Scan for the cell matching the given text and deliver its [x, y] coordinate at center. 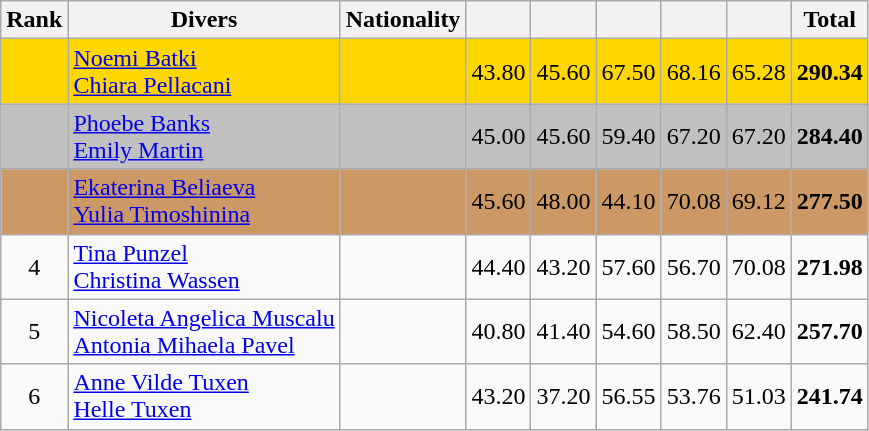
Divers [204, 20]
54.60 [628, 332]
59.40 [628, 136]
69.12 [758, 202]
57.60 [628, 266]
6 [34, 396]
68.16 [694, 72]
Nationality [403, 20]
Noemi BatkiChiara Pellacani [204, 72]
Ekaterina BeliaevaYulia Timoshinina [204, 202]
40.80 [498, 332]
62.40 [758, 332]
37.20 [564, 396]
43.80 [498, 72]
Anne Vilde TuxenHelle Tuxen [204, 396]
271.98 [830, 266]
Tina PunzelChristina Wassen [204, 266]
Rank [34, 20]
44.10 [628, 202]
67.50 [628, 72]
5 [34, 332]
58.50 [694, 332]
41.40 [564, 332]
284.40 [830, 136]
65.28 [758, 72]
44.40 [498, 266]
277.50 [830, 202]
257.70 [830, 332]
290.34 [830, 72]
45.00 [498, 136]
4 [34, 266]
51.03 [758, 396]
53.76 [694, 396]
56.55 [628, 396]
48.00 [564, 202]
Phoebe BanksEmily Martin [204, 136]
Nicoleta Angelica MuscaluAntonia Mihaela Pavel [204, 332]
56.70 [694, 266]
Total [830, 20]
241.74 [830, 396]
